Scan for the cell matching the given text and deliver its (x, y) coordinate at center. 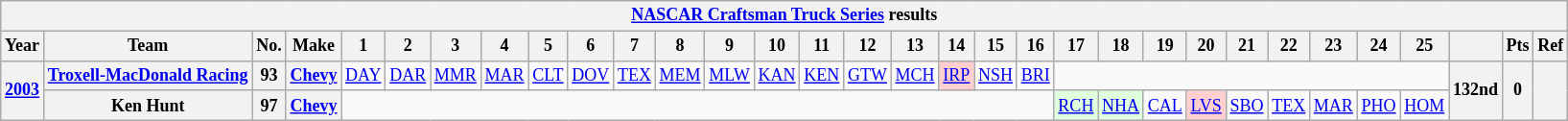
GTW (868, 75)
16 (1036, 46)
DOV (591, 75)
Year (23, 46)
5 (549, 46)
Pts (1517, 46)
1 (363, 46)
CAL (1164, 106)
NSH (995, 75)
Team (148, 46)
LVS (1206, 106)
19 (1164, 46)
BRI (1036, 75)
22 (1289, 46)
2003 (23, 90)
MMR (455, 75)
KEN (822, 75)
25 (1425, 46)
11 (822, 46)
23 (1333, 46)
RCH (1076, 106)
MCH (915, 75)
NASCAR Craftsman Truck Series results (784, 15)
10 (777, 46)
24 (1379, 46)
PHO (1379, 106)
IRP (957, 75)
KAN (777, 75)
17 (1076, 46)
4 (504, 46)
9 (729, 46)
Ref (1551, 46)
21 (1247, 46)
14 (957, 46)
DAR (409, 75)
3 (455, 46)
12 (868, 46)
8 (680, 46)
0 (1517, 90)
HOM (1425, 106)
No. (269, 46)
2 (409, 46)
NHA (1121, 106)
CLT (549, 75)
Troxell-MacDonald Racing (148, 75)
DAY (363, 75)
93 (269, 75)
Ken Hunt (148, 106)
MLW (729, 75)
13 (915, 46)
7 (635, 46)
15 (995, 46)
18 (1121, 46)
132nd (1476, 90)
20 (1206, 46)
Make (314, 46)
SBO (1247, 106)
MEM (680, 75)
6 (591, 46)
97 (269, 106)
